Pinpoint the cell where the given text exists, returning its [X, Y] midpoint coordinate. 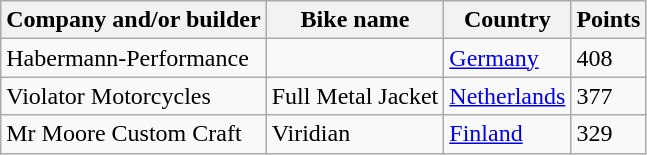
Points [608, 20]
Germany [508, 58]
Finland [508, 134]
Country [508, 20]
Viridian [355, 134]
377 [608, 96]
Full Metal Jacket [355, 96]
408 [608, 58]
Habermann-Performance [134, 58]
Violator Motorcycles [134, 96]
Bike name [355, 20]
Company and/or builder [134, 20]
329 [608, 134]
Mr Moore Custom Craft [134, 134]
Netherlands [508, 96]
